Extract the (x, y) coordinate from the center of the cell holding the provided text.  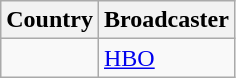
Broadcaster (166, 20)
HBO (166, 58)
Country (50, 20)
